Provide the (x, y) coordinate of the cell's center where the given text is located.  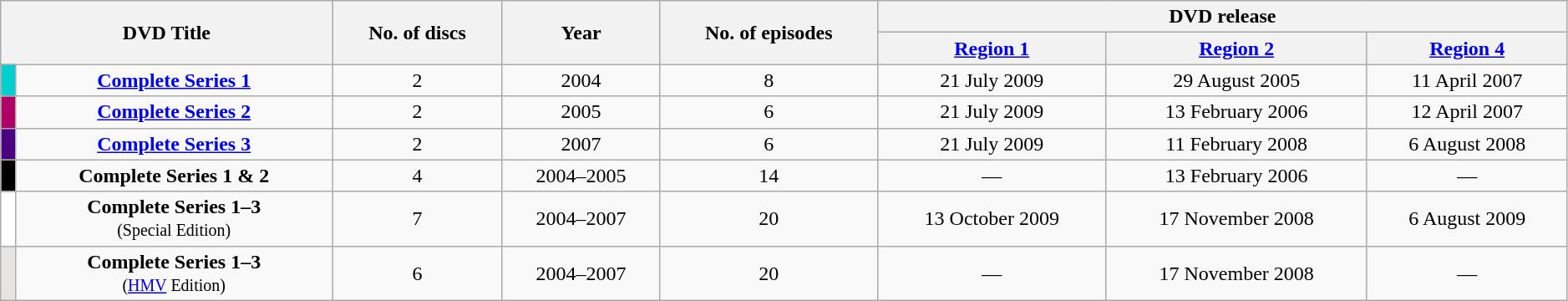
11 February 2008 (1236, 144)
2004–2005 (581, 176)
2007 (581, 144)
Complete Series 1–3 (Special Edition) (174, 219)
2005 (581, 112)
Region 2 (1236, 48)
7 (418, 219)
8 (769, 80)
No. of episodes (769, 33)
Complete Series 1 (174, 80)
Complete Series 2 (174, 112)
6 August 2008 (1467, 144)
6 August 2009 (1467, 219)
12 April 2007 (1467, 112)
Complete Series 1 & 2 (174, 176)
14 (769, 176)
13 October 2009 (992, 219)
Region 1 (992, 48)
DVD release (1222, 17)
Complete Series 3 (174, 144)
Year (581, 33)
Region 4 (1467, 48)
11 April 2007 (1467, 80)
2004 (581, 80)
Complete Series 1–3 (HMV Edition) (174, 273)
DVD Title (167, 33)
4 (418, 176)
29 August 2005 (1236, 80)
No. of discs (418, 33)
